Find where the given text appears and provide that cell's center as [X, Y] coordinate. 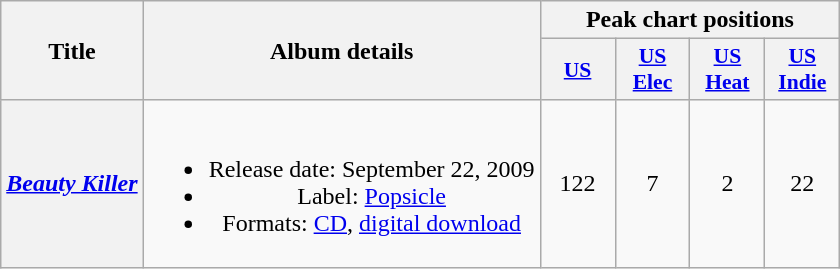
US Indie [802, 70]
US [578, 70]
US Heat [728, 70]
Release date: September 22, 2009Label: PopsicleFormats: CD, digital download [342, 184]
2 [728, 184]
Album details [342, 50]
Beauty Killer [72, 184]
122 [578, 184]
Title [72, 50]
Peak chart positions [690, 20]
US Elec [652, 70]
7 [652, 184]
22 [802, 184]
